Output the (X, Y) coordinate of the center of the cell containing the given text.  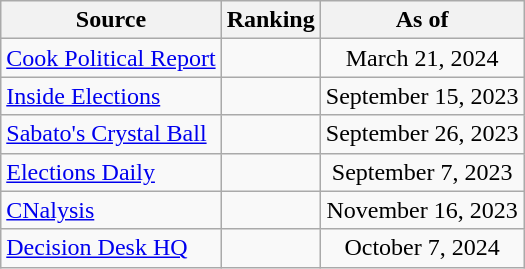
September 15, 2023 (422, 96)
March 21, 2024 (422, 58)
Decision Desk HQ (111, 248)
October 7, 2024 (422, 248)
Sabato's Crystal Ball (111, 134)
As of (422, 20)
CNalysis (111, 210)
November 16, 2023 (422, 210)
Inside Elections (111, 96)
September 26, 2023 (422, 134)
Elections Daily (111, 172)
Cook Political Report (111, 58)
September 7, 2023 (422, 172)
Ranking (270, 20)
Source (111, 20)
